Locate the cell with the specified text and output its (x, y) center coordinate. 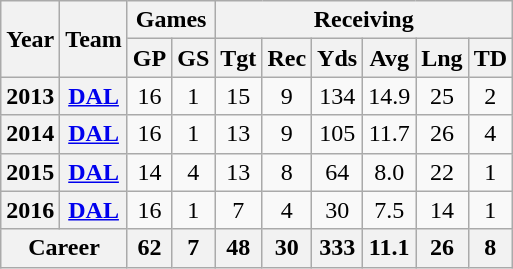
Games (170, 20)
7.5 (390, 210)
48 (238, 248)
11.7 (390, 134)
2013 (30, 96)
2015 (30, 172)
GS (194, 58)
14.9 (390, 96)
11.1 (390, 248)
22 (442, 172)
Team (94, 39)
333 (338, 248)
8.0 (390, 172)
134 (338, 96)
2016 (30, 210)
Career (64, 248)
62 (149, 248)
105 (338, 134)
Yds (338, 58)
Year (30, 39)
TD (490, 58)
Tgt (238, 58)
25 (442, 96)
GP (149, 58)
Receiving (364, 20)
2014 (30, 134)
2 (490, 96)
15 (238, 96)
Avg (390, 58)
64 (338, 172)
Rec (287, 58)
Lng (442, 58)
